Extract the [x, y] coordinate from the center of the cell holding the provided text.  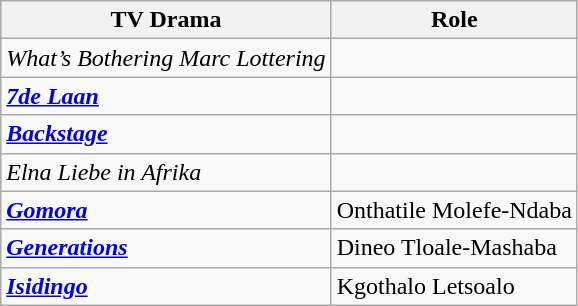
Dineo Tloale-Mashaba [454, 248]
TV Drama [166, 20]
Backstage [166, 134]
Kgothalo Letsoalo [454, 286]
Elna Liebe in Afrika [166, 172]
What’s Bothering Marc Lottering [166, 58]
7de Laan [166, 96]
Role [454, 20]
Onthatile Molefe-Ndaba [454, 210]
Isidingo [166, 286]
Generations [166, 248]
Gomora [166, 210]
